Provide the [X, Y] coordinate of the cell's center where the given text is located.  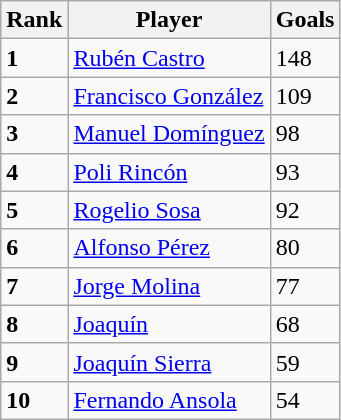
10 [34, 400]
5 [34, 210]
Manuel Domínguez [169, 134]
92 [305, 210]
80 [305, 248]
9 [34, 362]
4 [34, 172]
Goals [305, 20]
93 [305, 172]
98 [305, 134]
Rogelio Sosa [169, 210]
Jorge Molina [169, 286]
Joaquín [169, 324]
6 [34, 248]
148 [305, 58]
8 [34, 324]
1 [34, 58]
Rubén Castro [169, 58]
109 [305, 96]
7 [34, 286]
54 [305, 400]
68 [305, 324]
Alfonso Pérez [169, 248]
Fernando Ansola [169, 400]
77 [305, 286]
3 [34, 134]
2 [34, 96]
Joaquín Sierra [169, 362]
Player [169, 20]
59 [305, 362]
Rank [34, 20]
Francisco González [169, 96]
Poli Rincón [169, 172]
